Output the (X, Y) coordinate of the center of the cell containing the given text.  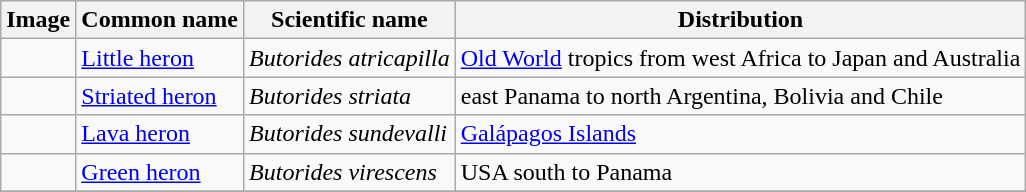
Butorides atricapilla (350, 58)
Distribution (740, 20)
Galápagos Islands (740, 134)
Butorides virescens (350, 172)
Green heron (160, 172)
Butorides sundevalli (350, 134)
USA south to Panama (740, 172)
Little heron (160, 58)
Butorides striata (350, 96)
Striated heron (160, 96)
Image (38, 20)
east Panama to north Argentina, Bolivia and Chile (740, 96)
Lava heron (160, 134)
Old World tropics from west Africa to Japan and Australia (740, 58)
Scientific name (350, 20)
Common name (160, 20)
